Return the (x, y) coordinate for the center point of the cell that contains the specified text.  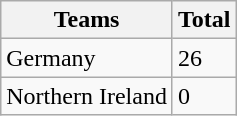
Teams (87, 20)
26 (204, 58)
Germany (87, 58)
Northern Ireland (87, 96)
Total (204, 20)
0 (204, 96)
